Search for the cell housing the specified text and yield its [X, Y] center coordinate. 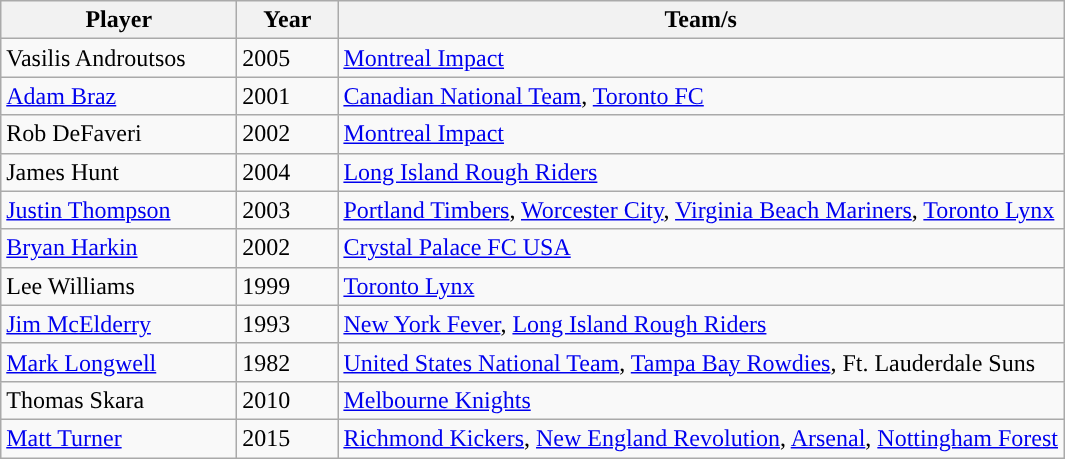
New York Fever, Long Island Rough Riders [701, 324]
Long Island Rough Riders [701, 172]
2003 [288, 210]
2005 [288, 58]
Jim McElderry [119, 324]
Mark Longwell [119, 362]
Team/s [701, 20]
1993 [288, 324]
Justin Thompson [119, 210]
2001 [288, 96]
United States National Team, Tampa Bay Rowdies, Ft. Lauderdale Suns [701, 362]
Vasilis Androutsos [119, 58]
Rob DeFaveri [119, 134]
2010 [288, 400]
Thomas Skara [119, 400]
Year [288, 20]
Adam Braz [119, 96]
Canadian National Team, Toronto FC [701, 96]
2015 [288, 438]
1982 [288, 362]
Toronto Lynx [701, 286]
Portland Timbers, Worcester City, Virginia Beach Mariners, Toronto Lynx [701, 210]
Player [119, 20]
Crystal Palace FC USA [701, 248]
Bryan Harkin [119, 248]
Melbourne Knights [701, 400]
James Hunt [119, 172]
1999 [288, 286]
2004 [288, 172]
Matt Turner [119, 438]
Lee Williams [119, 286]
Richmond Kickers, New England Revolution, Arsenal, Nottingham Forest [701, 438]
